Find where the given text appears and provide that cell's center as (x, y) coordinate. 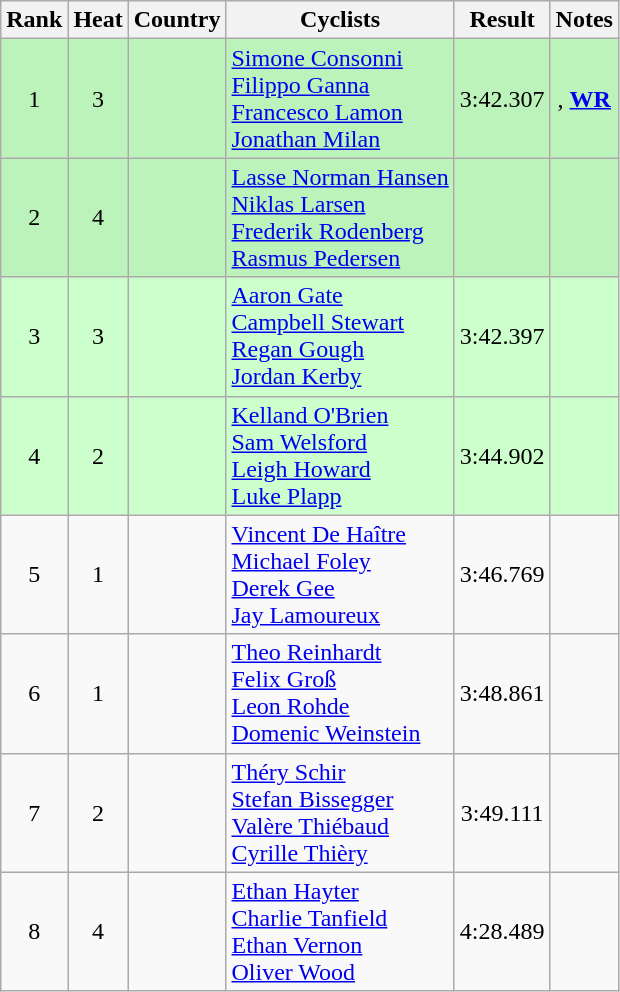
, WR (584, 98)
3:48.861 (502, 694)
Théry SchirStefan BisseggerValère ThiébaudCyrille Thièry (340, 812)
Heat (98, 20)
Lasse Norman HansenNiklas LarsenFrederik RodenbergRasmus Pedersen (340, 218)
Result (502, 20)
3:49.111 (502, 812)
6 (34, 694)
Cyclists (340, 20)
3:42.307 (502, 98)
Vincent De HaîtreMichael FoleyDerek GeeJay Lamoureux (340, 574)
7 (34, 812)
Notes (584, 20)
Simone ConsonniFilippo GannaFrancesco LamonJonathan Milan (340, 98)
3:44.902 (502, 456)
3:46.769 (502, 574)
Theo ReinhardtFelix GroßLeon RohdeDomenic Weinstein (340, 694)
4:28.489 (502, 932)
8 (34, 932)
Kelland O'BrienSam WelsfordLeigh HowardLuke Plapp (340, 456)
Aaron GateCampbell StewartRegan GoughJordan Kerby (340, 336)
Ethan HayterCharlie TanfieldEthan VernonOliver Wood (340, 932)
Country (177, 20)
3:42.397 (502, 336)
Rank (34, 20)
5 (34, 574)
